Locate the cell with the specified text and output its (X, Y) center coordinate. 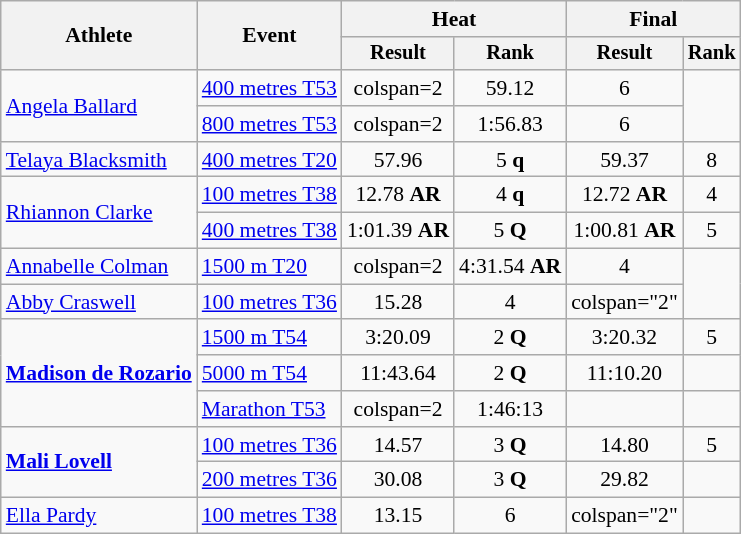
5 Q (510, 231)
15.28 (398, 302)
59.12 (510, 88)
1:01.39 AR (398, 231)
400 metres T20 (270, 160)
Athlete (99, 36)
1:56.83 (510, 124)
Mali Lovell (99, 462)
3:20.09 (398, 338)
14.57 (398, 445)
Annabelle Colman (99, 267)
Angela Ballard (99, 106)
Rhiannon Clarke (99, 212)
200 metres T36 (270, 480)
13.15 (398, 516)
Madison de Rozario (99, 374)
1500 m T54 (270, 338)
Marathon T53 (270, 409)
11:10.20 (624, 373)
400 metres T53 (270, 88)
Final (653, 19)
14.80 (624, 445)
11:43.64 (398, 373)
5000 m T54 (270, 373)
29.82 (624, 480)
800 metres T53 (270, 124)
1500 m T20 (270, 267)
Event (270, 36)
Heat (454, 19)
12.72 AR (624, 195)
5 q (510, 160)
Telaya Blacksmith (99, 160)
Abby Craswell (99, 302)
4:31.54 AR (510, 267)
8 (712, 160)
Ella Pardy (99, 516)
12.78 AR (398, 195)
57.96 (398, 160)
400 metres T38 (270, 231)
1:46:13 (510, 409)
59.37 (624, 160)
4 q (510, 195)
30.08 (398, 480)
1:00.81 AR (624, 231)
3:20.32 (624, 338)
